Determine the [x, y] coordinate at the center of the cell enclosing the given text.  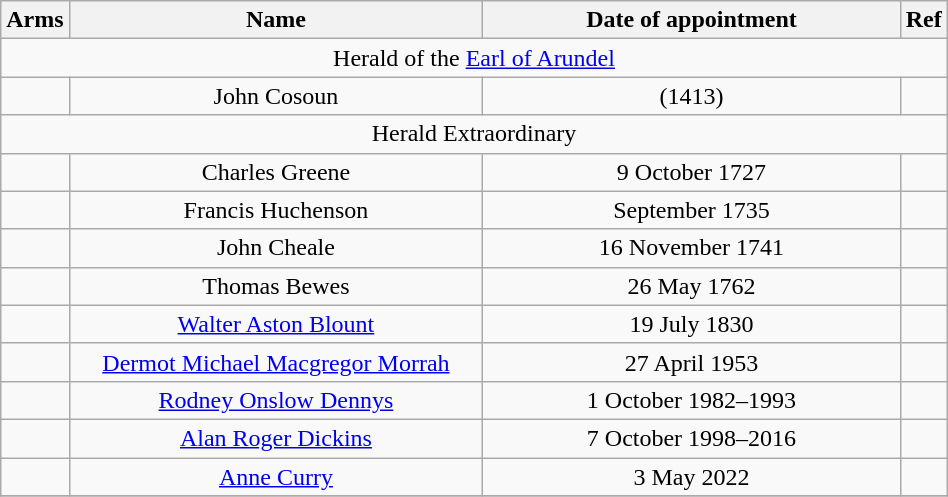
Anne Curry [276, 477]
Charles Greene [276, 172]
Name [276, 20]
(1413) [692, 96]
Rodney Onslow Dennys [276, 400]
Alan Roger Dickins [276, 438]
7 October 1998–2016 [692, 438]
9 October 1727 [692, 172]
3 May 2022 [692, 477]
John Cheale [276, 248]
Walter Aston Blount [276, 324]
1 October 1982–1993 [692, 400]
26 May 1762 [692, 286]
Herald Extraordinary [474, 134]
27 April 1953 [692, 362]
Herald of the Earl of Arundel [474, 58]
16 November 1741 [692, 248]
September 1735 [692, 210]
Ref [924, 20]
Dermot Michael Macgregor Morrah [276, 362]
Arms [35, 20]
Francis Huchenson [276, 210]
Thomas Bewes [276, 286]
19 July 1830 [692, 324]
John Cosoun [276, 96]
Date of appointment [692, 20]
